Scan for the cell matching the given text and deliver its [x, y] coordinate at center. 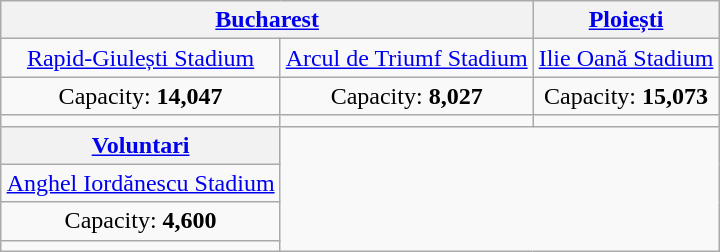
Capacity: 4,600 [140, 221]
Ploiești [626, 20]
Arcul de Triumf Stadium [406, 58]
Capacity: 15,073 [626, 96]
Anghel Iordănescu Stadium [140, 183]
Rapid-Giulești Stadium [140, 58]
Capacity: 8,027 [406, 96]
Capacity: 14,047 [140, 96]
Ilie Oană Stadium [626, 58]
Bucharest [267, 20]
Voluntari [140, 145]
